Return the [X, Y] coordinate for the center point of the cell that contains the specified text.  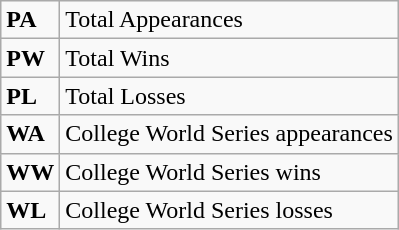
Total Wins [230, 58]
PA [30, 20]
PW [30, 58]
College World Series wins [230, 172]
WW [30, 172]
WL [30, 210]
WA [30, 134]
College World Series appearances [230, 134]
PL [30, 96]
Total Appearances [230, 20]
College World Series losses [230, 210]
Total Losses [230, 96]
